Return the (X, Y) coordinate for the center point of the cell that contains the specified text.  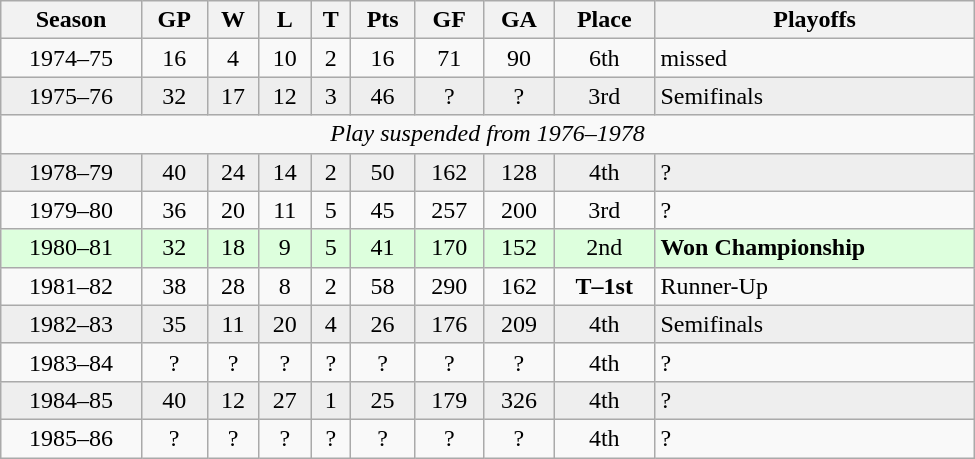
24 (233, 172)
T–1st (604, 286)
14 (285, 172)
GA (519, 20)
128 (519, 172)
36 (174, 210)
missed (814, 58)
27 (285, 400)
58 (383, 286)
L (285, 20)
T (331, 20)
1979–80 (72, 210)
Won Championship (814, 248)
1 (331, 400)
170 (449, 248)
326 (519, 400)
1978–79 (72, 172)
26 (383, 324)
1984–85 (72, 400)
46 (383, 96)
71 (449, 58)
1981–82 (72, 286)
GF (449, 20)
3 (331, 96)
200 (519, 210)
50 (383, 172)
GP (174, 20)
Place (604, 20)
W (233, 20)
35 (174, 324)
38 (174, 286)
25 (383, 400)
257 (449, 210)
176 (449, 324)
41 (383, 248)
6th (604, 58)
Runner-Up (814, 286)
209 (519, 324)
Season (72, 20)
90 (519, 58)
9 (285, 248)
Play suspended from 1976–1978 (488, 134)
1974–75 (72, 58)
1980–81 (72, 248)
Pts (383, 20)
18 (233, 248)
179 (449, 400)
10 (285, 58)
8 (285, 286)
1975–76 (72, 96)
45 (383, 210)
1983–84 (72, 362)
290 (449, 286)
Playoffs (814, 20)
2nd (604, 248)
17 (233, 96)
28 (233, 286)
152 (519, 248)
1985–86 (72, 438)
1982–83 (72, 324)
